Identify which cell holds the provided text, then report its (X, Y) central coordinate. 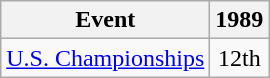
1989 (240, 20)
Event (106, 20)
12th (240, 58)
U.S. Championships (106, 58)
